Output the (x, y) coordinate of the center of the cell containing the given text.  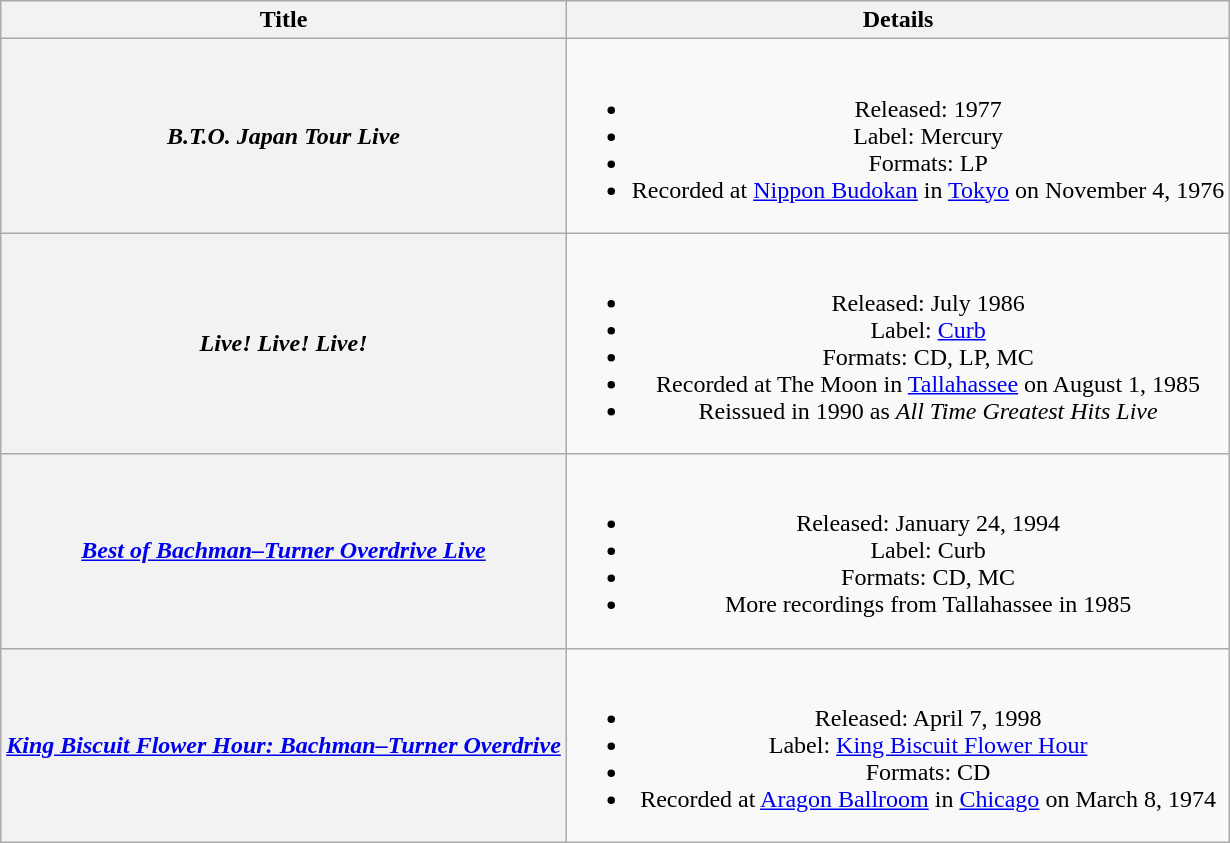
Released: January 24, 1994Label: CurbFormats: CD, MCMore recordings from Tallahassee in 1985 (898, 551)
King Biscuit Flower Hour: Bachman–Turner Overdrive (284, 745)
Live! Live! Live! (284, 344)
B.T.O. Japan Tour Live (284, 136)
Best of Bachman–Turner Overdrive Live (284, 551)
Title (284, 20)
Released: April 7, 1998Label: King Biscuit Flower HourFormats: CDRecorded at Aragon Ballroom in Chicago on March 8, 1974 (898, 745)
Details (898, 20)
Released: 1977Label: MercuryFormats: LPRecorded at Nippon Budokan in Tokyo on November 4, 1976 (898, 136)
Released: July 1986Label: CurbFormats: CD, LP, MCRecorded at The Moon in Tallahassee on August 1, 1985Reissued in 1990 as All Time Greatest Hits Live (898, 344)
